Capture the cell that displays the provided text and extract its (x, y) central coordinate. 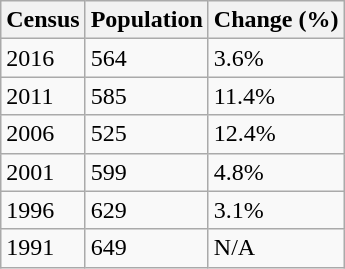
649 (146, 248)
1996 (43, 210)
629 (146, 210)
564 (146, 58)
3.1% (276, 210)
599 (146, 172)
Census (43, 20)
3.6% (276, 58)
N/A (276, 248)
1991 (43, 248)
2011 (43, 96)
2006 (43, 134)
4.8% (276, 172)
2016 (43, 58)
Population (146, 20)
12.4% (276, 134)
2001 (43, 172)
585 (146, 96)
11.4% (276, 96)
Change (%) (276, 20)
525 (146, 134)
